Pinpoint the cell where the given text exists, returning its [X, Y] midpoint coordinate. 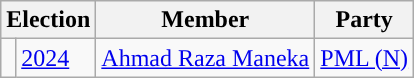
Election [48, 20]
Ahmad Raza Maneka [206, 58]
Party [364, 20]
PML (N) [364, 58]
2024 [56, 58]
Member [206, 20]
